Determine the (x, y) coordinate at the center of the cell enclosing the given text.  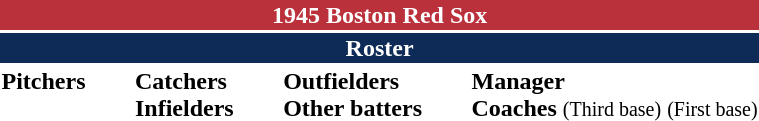
1945 Boston Red Sox (380, 15)
Roster (380, 48)
